Determine the [x, y] coordinate at the center of the cell enclosing the given text.  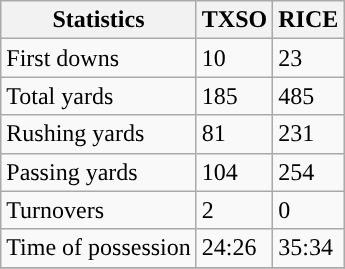
104 [234, 172]
0 [308, 210]
TXSO [234, 20]
RICE [308, 20]
10 [234, 58]
23 [308, 58]
Total yards [99, 96]
Turnovers [99, 210]
Statistics [99, 20]
Time of possession [99, 248]
35:34 [308, 248]
2 [234, 210]
Rushing yards [99, 134]
231 [308, 134]
First downs [99, 58]
24:26 [234, 248]
Passing yards [99, 172]
81 [234, 134]
485 [308, 96]
254 [308, 172]
185 [234, 96]
